Locate the cell with the specified text and output its (x, y) center coordinate. 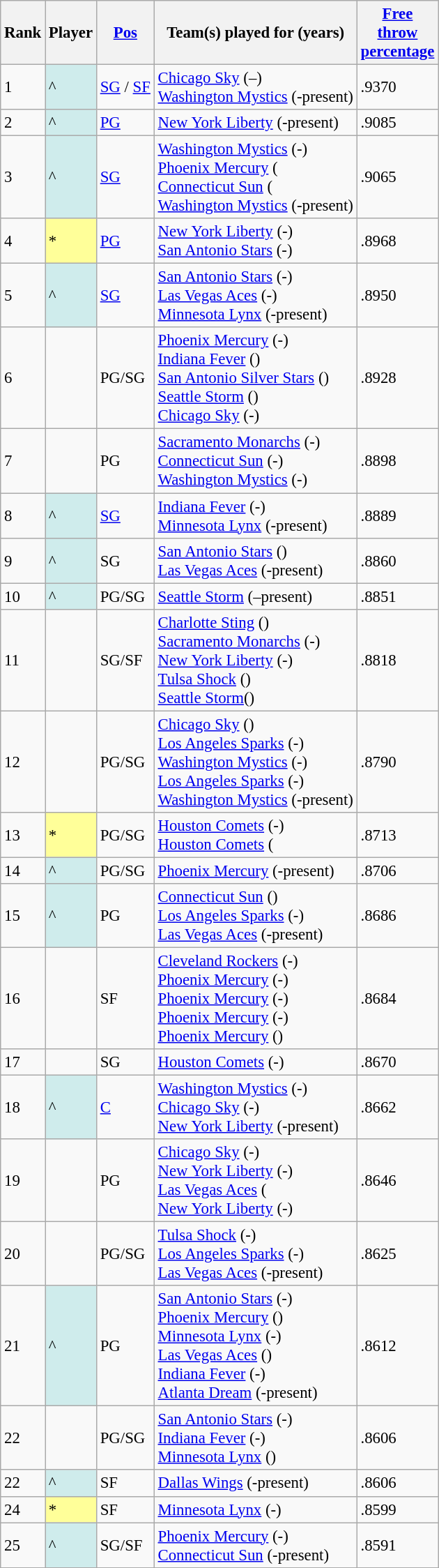
.8968 (397, 241)
4 (23, 241)
.8646 (397, 1180)
10 (23, 596)
Washington Mystics (-)Chicago Sky (-)New York Liberty (-present) (255, 1108)
Dallas Wings (-present) (255, 1484)
11 (23, 660)
15 (23, 916)
6 (23, 379)
San Antonio Stars (-)Indiana Fever (-)Minnesota Lynx () (255, 1438)
Chicago Sky (–)Washington Mystics (-present) (255, 88)
.8684 (397, 998)
Phoenix Mercury (-present) (255, 870)
.8889 (397, 516)
San Antonio Stars (-)Phoenix Mercury ()Minnesota Lynx (-)Las Vegas Aces ()Indiana Fever (-)Atlanta Dream (-present) (255, 1346)
.9085 (397, 123)
Chicago Sky (-)New York Liberty (-)Las Vegas Aces (New York Liberty (-) (255, 1180)
New York Liberty (-)San Antonio Stars (-) (255, 241)
.8686 (397, 916)
1 (23, 88)
.8591 (397, 1546)
9 (23, 561)
SG / SF (125, 88)
Washington Mystics (-)Phoenix Mercury ( Connecticut Sun (Washington Mystics (-present) (255, 177)
Houston Comets (-)Houston Comets ( (255, 836)
17 (23, 1062)
San Antonio Stars (-)Las Vegas Aces (-)Minnesota Lynx (-present) (255, 296)
C (125, 1108)
Team(s) played for (years) (255, 33)
Tulsa Shock (-)Los Angeles Sparks (-)Las Vegas Aces (-present) (255, 1254)
24 (23, 1509)
3 (23, 177)
25 (23, 1546)
20 (23, 1254)
.8818 (397, 660)
.9065 (397, 177)
Sacramento Monarchs (-)Connecticut Sun (-)Washington Mystics (-) (255, 461)
.8860 (397, 561)
Phoenix Mercury (-)Connecticut Sun (-present) (255, 1546)
Indiana Fever (-)Minnesota Lynx (-present) (255, 516)
.8851 (397, 596)
2 (23, 123)
Charlotte Sting ()Sacramento Monarchs (-)New York Liberty (-)Tulsa Shock ()Seattle Storm() (255, 660)
5 (23, 296)
18 (23, 1108)
Pos (125, 33)
.9370 (397, 88)
16 (23, 998)
.8599 (397, 1509)
.8713 (397, 836)
.8950 (397, 296)
.8706 (397, 870)
8 (23, 516)
21 (23, 1346)
.8790 (397, 762)
.8898 (397, 461)
Freethrowpercentage (397, 33)
Seattle Storm (–present) (255, 596)
Chicago Sky ()Los Angeles Sparks (-)Washington Mystics (-)Los Angeles Sparks (-)Washington Mystics (-present) (255, 762)
.8662 (397, 1108)
Minnesota Lynx (-) (255, 1509)
Rank (23, 33)
Player (71, 33)
New York Liberty (-present) (255, 123)
Phoenix Mercury (-)Indiana Fever ()San Antonio Silver Stars ()Seattle Storm ()Chicago Sky (-) (255, 379)
12 (23, 762)
14 (23, 870)
7 (23, 461)
19 (23, 1180)
.8612 (397, 1346)
Cleveland Rockers (-)Phoenix Mercury (-)Phoenix Mercury (-)Phoenix Mercury (-)Phoenix Mercury () (255, 998)
.8670 (397, 1062)
Houston Comets (-) (255, 1062)
.8928 (397, 379)
San Antonio Stars ()Las Vegas Aces (-present) (255, 561)
Connecticut Sun ()Los Angeles Sparks (-)Las Vegas Aces (-present) (255, 916)
13 (23, 836)
.8625 (397, 1254)
